Capture the cell that displays the provided text and extract its [x, y] central coordinate. 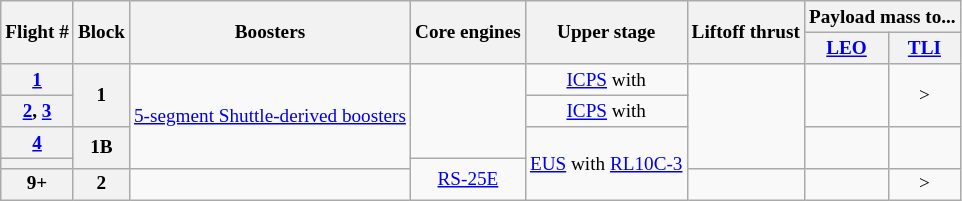
RS-25E [468, 180]
Boosters [270, 32]
1B [101, 148]
Payload mass to... [882, 17]
Flight # [38, 32]
Block [101, 32]
Core engines [468, 32]
5-segment Shuttle-derived boosters [270, 116]
Upper stage [606, 32]
Liftoff thrust [746, 32]
EUS with RL10C-3 [606, 163]
4 [38, 143]
TLI [925, 48]
LEO [846, 48]
2 [101, 184]
2, 3 [38, 111]
9+ [38, 184]
